Extract the (x, y) coordinate from the center of the cell holding the provided text.  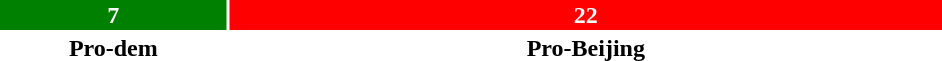
22 (586, 15)
7 (114, 15)
